Find where the given text appears and provide that cell's center as [x, y] coordinate. 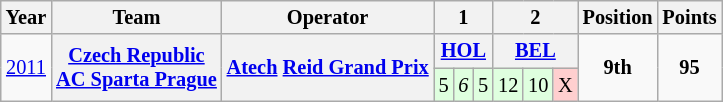
BEL [535, 51]
HOL [464, 51]
6 [463, 85]
Position [618, 17]
Team [136, 17]
2011 [26, 68]
Czech RepublicAC Sparta Prague [136, 68]
2 [535, 17]
10 [538, 85]
Year [26, 17]
95 [690, 68]
9th [618, 68]
X [565, 85]
Atech Reid Grand Prix [328, 68]
12 [508, 85]
Points [690, 17]
1 [464, 17]
Operator [328, 17]
